Return (X, Y) of the center of cell containing provided text 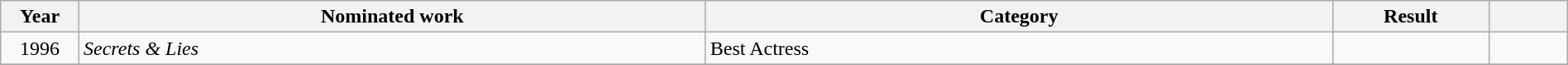
Category (1019, 17)
Result (1411, 17)
Year (40, 17)
Best Actress (1019, 48)
Secrets & Lies (392, 48)
Nominated work (392, 17)
1996 (40, 48)
